Find where the given text appears and provide that cell's center as [x, y] coordinate. 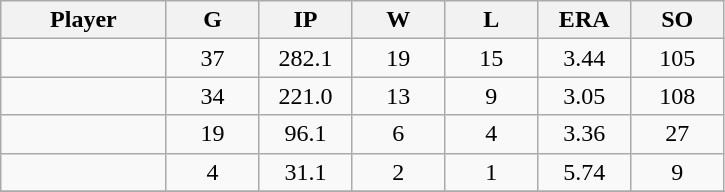
G [212, 20]
3.36 [584, 134]
IP [306, 20]
31.1 [306, 172]
3.44 [584, 58]
108 [678, 96]
W [398, 20]
221.0 [306, 96]
ERA [584, 20]
Player [84, 20]
L [492, 20]
5.74 [584, 172]
3.05 [584, 96]
37 [212, 58]
27 [678, 134]
15 [492, 58]
6 [398, 134]
1 [492, 172]
282.1 [306, 58]
96.1 [306, 134]
34 [212, 96]
2 [398, 172]
SO [678, 20]
13 [398, 96]
105 [678, 58]
